Scan for the cell matching the given text and deliver its [X, Y] coordinate at center. 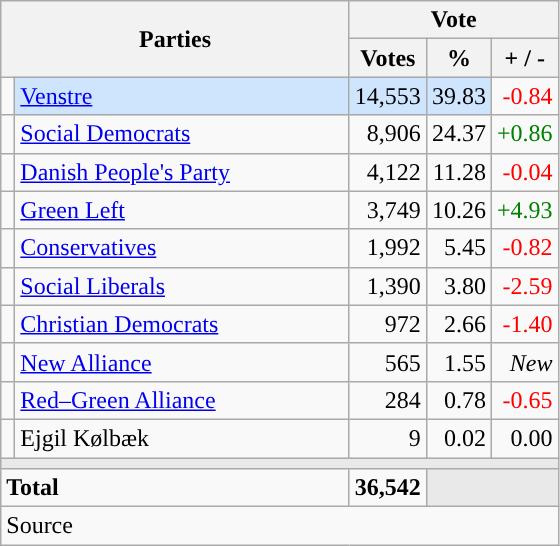
0.78 [458, 400]
36,542 [388, 488]
0.00 [524, 438]
1.55 [458, 362]
Ejgil Kølbæk [182, 438]
% [458, 58]
Votes [388, 58]
-0.65 [524, 400]
Total [176, 488]
3,749 [388, 210]
-0.04 [524, 172]
+4.93 [524, 210]
Conservatives [182, 248]
Christian Democrats [182, 324]
2.66 [458, 324]
Venstre [182, 96]
Social Democrats [182, 134]
972 [388, 324]
8,906 [388, 134]
3.80 [458, 286]
New Alliance [182, 362]
Social Liberals [182, 286]
1,992 [388, 248]
4,122 [388, 172]
24.37 [458, 134]
-1.40 [524, 324]
11.28 [458, 172]
New [524, 362]
+ / - [524, 58]
-0.84 [524, 96]
Parties [176, 39]
0.02 [458, 438]
+0.86 [524, 134]
565 [388, 362]
14,553 [388, 96]
10.26 [458, 210]
284 [388, 400]
39.83 [458, 96]
Vote [454, 20]
9 [388, 438]
Red–Green Alliance [182, 400]
Green Left [182, 210]
Source [280, 526]
1,390 [388, 286]
5.45 [458, 248]
-0.82 [524, 248]
Danish People's Party [182, 172]
-2.59 [524, 286]
